Determine the [X, Y] coordinate at the center of the cell enclosing the given text.  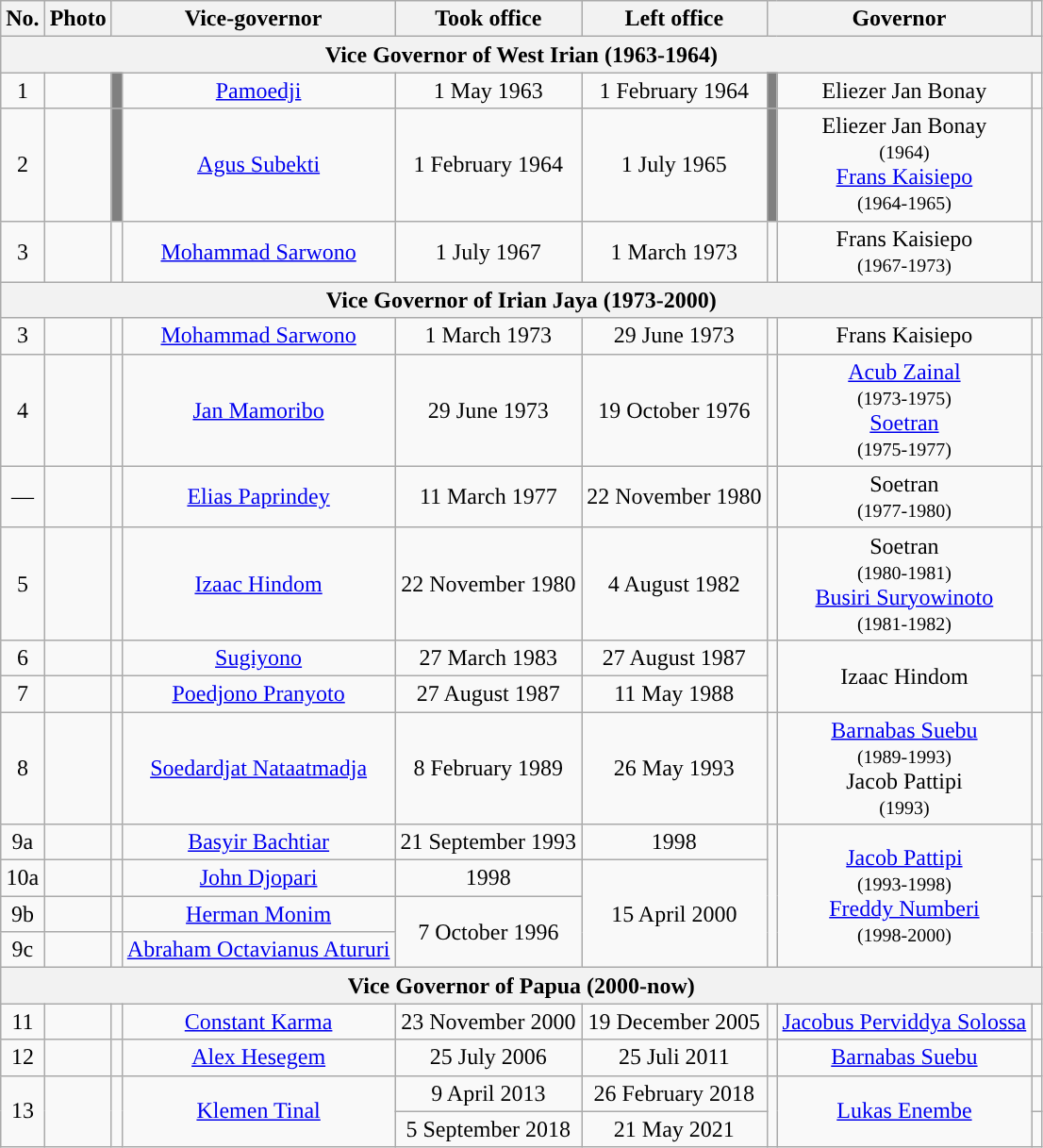
9c [23, 950]
Eliezer Jan Bonay [904, 91]
Jacob Pattipi(1993-1998)Freddy Numberi(1998-2000) [904, 896]
9b [23, 914]
Soetran(1977-1980) [904, 496]
19 October 1976 [674, 409]
21 May 2021 [674, 1129]
Photo [77, 19]
Agus Subekti [258, 164]
Alex Hesegem [258, 1057]
4 [23, 409]
Basyir Bachtiar [258, 842]
2 [23, 164]
19 December 2005 [674, 1022]
Klemen Tinal [258, 1111]
Frans Kaisiepo [904, 336]
21 September 1993 [488, 842]
15 April 2000 [674, 914]
Vice Governor of West Irian (1963-1964) [521, 55]
Governor [900, 19]
John Djopari [258, 878]
27 March 1983 [488, 657]
5 September 2018 [488, 1129]
Poedjono Pranyoto [258, 693]
Barnabas Suebu [904, 1057]
— [23, 496]
4 August 1982 [674, 583]
7 [23, 693]
9a [23, 842]
11 March 1977 [488, 496]
5 [23, 583]
7 October 1996 [488, 932]
Abraham Octavianus Atururi [258, 950]
8 [23, 768]
Elias Paprindey [258, 496]
Vice Governor of Irian Jaya (1973-2000) [521, 300]
25 Juli 2011 [674, 1057]
26 May 1993 [674, 768]
Soetran(1980-1981)Busiri Suryowinoto(1981-1982) [904, 583]
1 May 1963 [488, 91]
1 July 1967 [488, 251]
1 [23, 91]
Jacobus Perviddya Solossa [904, 1022]
1 July 1965 [674, 164]
Sugiyono [258, 657]
23 November 2000 [488, 1022]
12 [23, 1057]
Frans Kaisiepo(1967-1973) [904, 251]
13 [23, 1111]
6 [23, 657]
Lukas Enembe [904, 1111]
Constant Karma [258, 1022]
Pamoedji [258, 91]
Jan Mamoribo [258, 409]
8 February 1989 [488, 768]
Herman Monim [258, 914]
Vice-governor [253, 19]
Vice Governor of Papua (2000-now) [521, 986]
No. [23, 19]
Took office [488, 19]
Eliezer Jan Bonay(1964)Frans Kaisiepo(1964-1965) [904, 164]
Acub Zainal(1973-1975)Soetran(1975-1977) [904, 409]
25 July 2006 [488, 1057]
10a [23, 878]
9 April 2013 [488, 1093]
Left office [674, 19]
Soedardjat Nataatmadja [258, 768]
26 February 2018 [674, 1093]
11 [23, 1022]
11 May 1988 [674, 693]
Barnabas Suebu(1989-1993)Jacob Pattipi(1993) [904, 768]
